Return the (x, y) coordinate for the center point of the cell that contains the specified text.  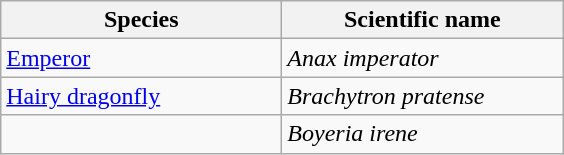
Scientific name (422, 20)
Emperor (142, 58)
Hairy dragonfly (142, 96)
Brachytron pratense (422, 96)
Species (142, 20)
Boyeria irene (422, 134)
Anax imperator (422, 58)
